Search for the cell housing the specified text and yield its (X, Y) center coordinate. 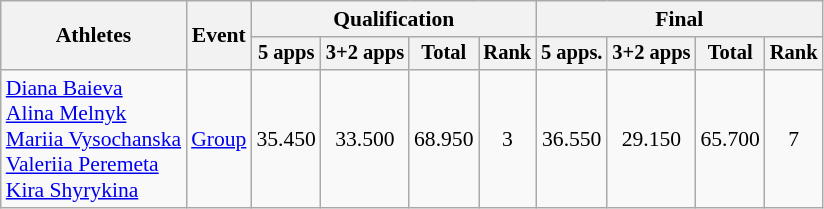
Group (218, 139)
33.500 (365, 139)
35.450 (286, 139)
5 apps (286, 54)
Athletes (94, 36)
Diana BaievaAlina MelnykMariia VysochanskaValeriia PeremetaKira Shyrykina (94, 139)
29.150 (651, 139)
5 apps. (572, 54)
Final (679, 19)
65.700 (730, 139)
3 (507, 139)
Event (218, 36)
68.950 (444, 139)
Qualification (394, 19)
36.550 (572, 139)
7 (794, 139)
